Determine the [X, Y] coordinate at the center of the cell enclosing the given text.  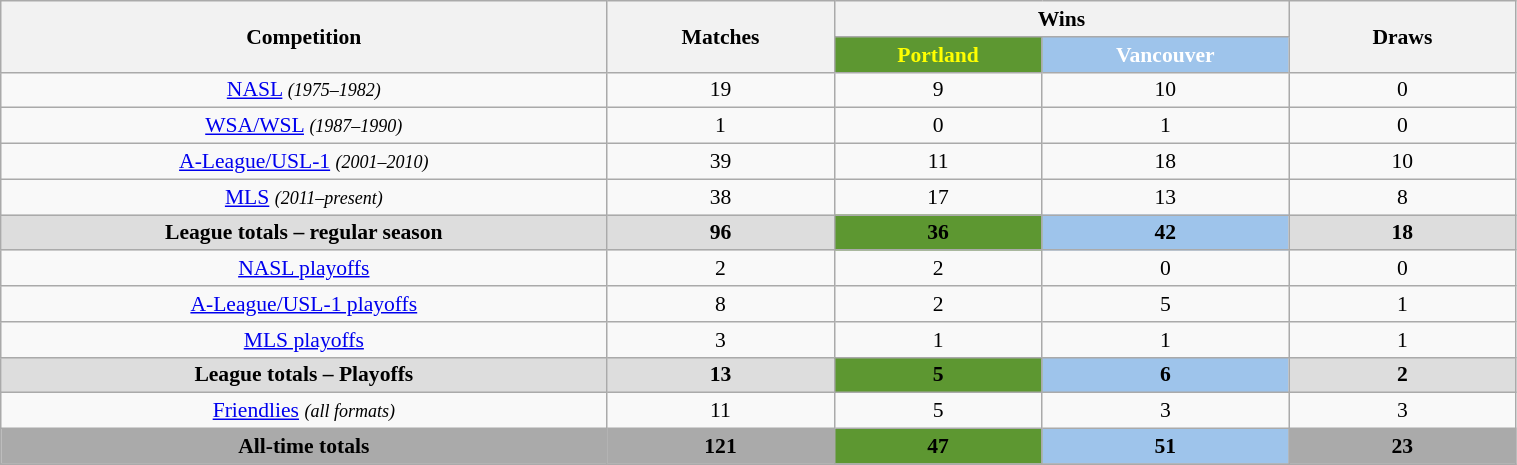
Wins [1062, 19]
17 [938, 197]
Draws [1402, 36]
Friendlies (all formats) [304, 411]
Competition [304, 36]
WSA/WSL (1987–1990) [304, 126]
19 [720, 90]
42 [1166, 233]
23 [1402, 447]
9 [938, 90]
A-League/USL-1 (2001–2010) [304, 162]
A-League/USL-1 playoffs [304, 304]
47 [938, 447]
MLS (2011–present) [304, 197]
Matches [720, 36]
NASL playoffs [304, 269]
96 [720, 233]
All-time totals [304, 447]
121 [720, 447]
39 [720, 162]
MLS playoffs [304, 340]
Vancouver [1166, 55]
League totals – regular season [304, 233]
6 [1166, 375]
51 [1166, 447]
38 [720, 197]
League totals – Playoffs [304, 375]
Portland [938, 55]
NASL (1975–1982) [304, 90]
36 [938, 233]
